Locate the cell with the specified text and output its [x, y] center coordinate. 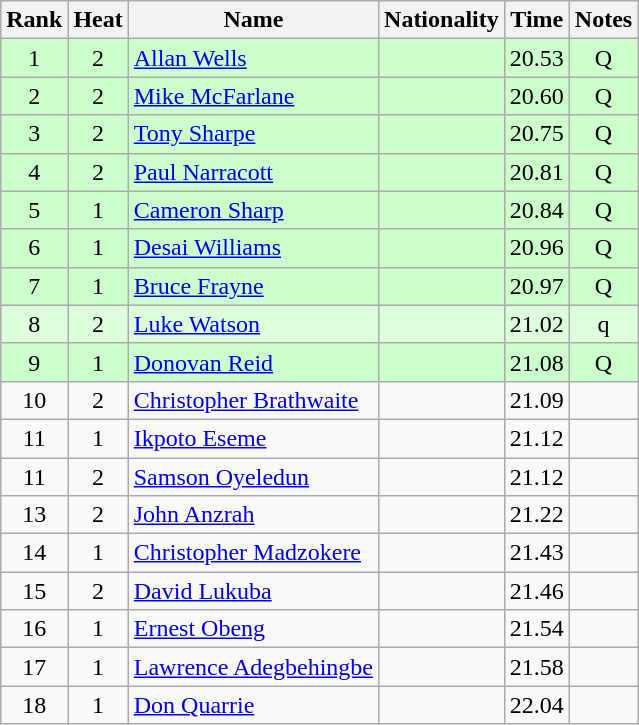
Heat [98, 20]
6 [34, 248]
15 [34, 591]
20.60 [536, 96]
10 [34, 400]
Christopher Brathwaite [253, 400]
Desai Williams [253, 248]
20.84 [536, 210]
Donovan Reid [253, 362]
Cameron Sharp [253, 210]
Christopher Madzokere [253, 553]
5 [34, 210]
18 [34, 705]
16 [34, 629]
John Anzrah [253, 515]
Luke Watson [253, 324]
20.75 [536, 134]
21.46 [536, 591]
3 [34, 134]
9 [34, 362]
21.43 [536, 553]
Notes [603, 20]
21.22 [536, 515]
22.04 [536, 705]
21.54 [536, 629]
20.81 [536, 172]
Samson Oyeledun [253, 477]
Nationality [442, 20]
Name [253, 20]
Allan Wells [253, 58]
21.09 [536, 400]
20.97 [536, 286]
17 [34, 667]
David Lukuba [253, 591]
q [603, 324]
Ikpoto Eseme [253, 438]
Ernest Obeng [253, 629]
13 [34, 515]
21.58 [536, 667]
Time [536, 20]
Rank [34, 20]
20.53 [536, 58]
20.96 [536, 248]
Lawrence Adegbehingbe [253, 667]
Bruce Frayne [253, 286]
8 [34, 324]
21.08 [536, 362]
Tony Sharpe [253, 134]
7 [34, 286]
4 [34, 172]
14 [34, 553]
Don Quarrie [253, 705]
Paul Narracott [253, 172]
Mike McFarlane [253, 96]
21.02 [536, 324]
